Output the [X, Y] coordinate of the center of the cell containing the given text.  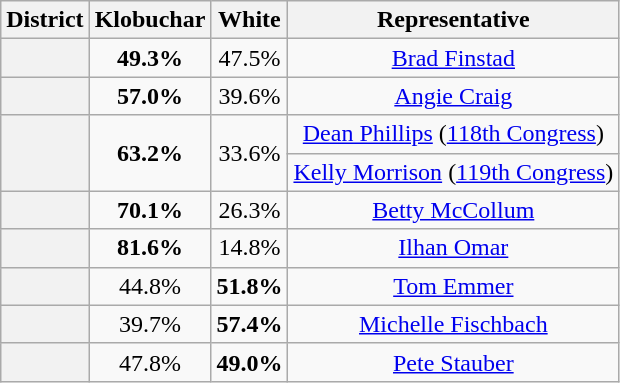
33.6% [250, 153]
39.6% [250, 96]
Angie Craig [454, 96]
57.0% [150, 96]
70.1% [150, 210]
Dean Phillips (118th Congress) [454, 134]
26.3% [250, 210]
Michelle Fischbach [454, 324]
39.7% [150, 324]
57.4% [250, 324]
51.8% [250, 286]
Tom Emmer [454, 286]
49.0% [250, 362]
Klobuchar [150, 20]
44.8% [150, 286]
Betty McCollum [454, 210]
Representative [454, 20]
14.8% [250, 248]
Brad Finstad [454, 58]
White [250, 20]
Kelly Morrison (119th Congress) [454, 172]
49.3% [150, 58]
Ilhan Omar [454, 248]
47.8% [150, 362]
63.2% [150, 153]
47.5% [250, 58]
District [45, 20]
81.6% [150, 248]
Pete Stauber [454, 362]
